Output the (x, y) coordinate of the center of the cell containing the given text.  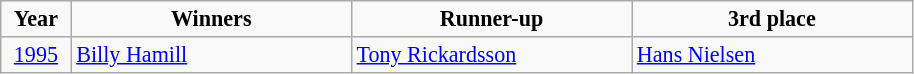
Winners (211, 18)
Runner-up (491, 18)
Hans Nielsen (772, 54)
3rd place (772, 18)
Billy Hamill (211, 54)
Year (36, 18)
1995 (36, 54)
Tony Rickardsson (491, 54)
